Extract the (X, Y) coordinate from the center of the cell holding the provided text.  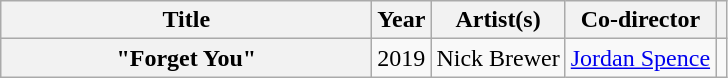
Nick Brewer (498, 58)
2019 (402, 58)
Artist(s) (498, 20)
Title (186, 20)
Jordan Spence (640, 58)
Year (402, 20)
Co-director (640, 20)
"Forget You" (186, 58)
